Scan for the cell matching the given text and deliver its (X, Y) coordinate at center. 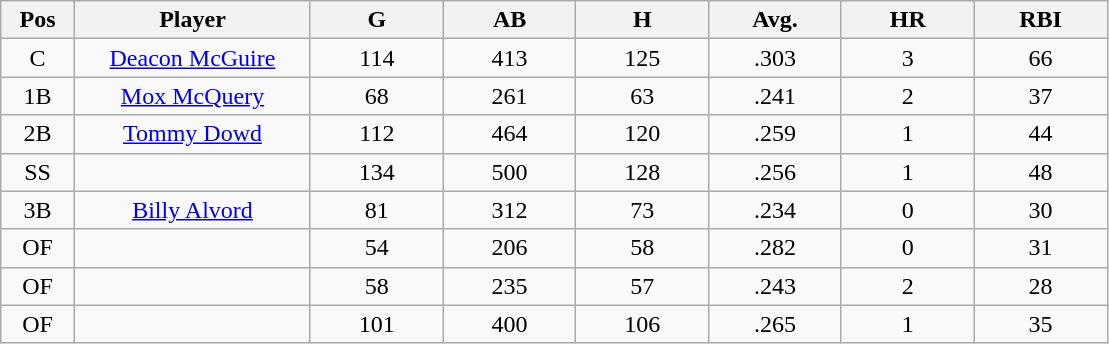
.243 (776, 286)
.234 (776, 210)
48 (1040, 172)
261 (510, 96)
AB (510, 20)
73 (642, 210)
.303 (776, 58)
120 (642, 134)
.259 (776, 134)
57 (642, 286)
.265 (776, 324)
30 (1040, 210)
63 (642, 96)
2B (38, 134)
68 (376, 96)
134 (376, 172)
400 (510, 324)
G (376, 20)
RBI (1040, 20)
Billy Alvord (192, 210)
.241 (776, 96)
C (38, 58)
31 (1040, 248)
66 (1040, 58)
312 (510, 210)
Player (192, 20)
Tommy Dowd (192, 134)
54 (376, 248)
Mox McQuery (192, 96)
3 (908, 58)
235 (510, 286)
Pos (38, 20)
106 (642, 324)
37 (1040, 96)
413 (510, 58)
128 (642, 172)
HR (908, 20)
44 (1040, 134)
101 (376, 324)
35 (1040, 324)
3B (38, 210)
1B (38, 96)
114 (376, 58)
Deacon McGuire (192, 58)
.282 (776, 248)
28 (1040, 286)
H (642, 20)
125 (642, 58)
500 (510, 172)
SS (38, 172)
206 (510, 248)
.256 (776, 172)
Avg. (776, 20)
112 (376, 134)
81 (376, 210)
464 (510, 134)
